Return (X, Y) of the center of cell containing provided text 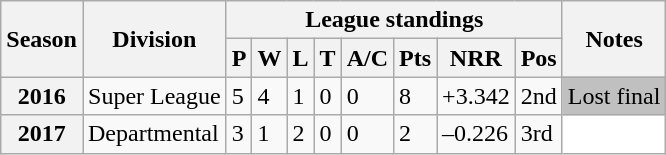
8 (416, 96)
2017 (42, 134)
NRR (476, 58)
+3.342 (476, 96)
W (270, 58)
Pts (416, 58)
Season (42, 39)
Division (154, 39)
L (300, 58)
3 (239, 134)
A/C (367, 58)
Notes (614, 39)
Departmental (154, 134)
P (239, 58)
Lost final (614, 96)
2nd (538, 96)
–0.226 (476, 134)
League standings (394, 20)
3rd (538, 134)
4 (270, 96)
Pos (538, 58)
5 (239, 96)
Super League (154, 96)
2016 (42, 96)
T (328, 58)
